Provide the [x, y] coordinate of the cell's center where the given text is located.  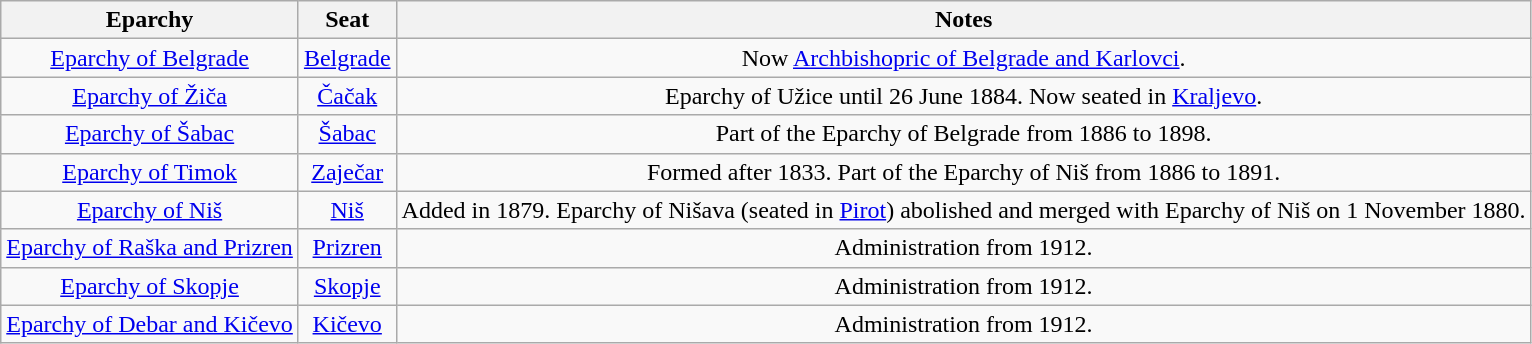
Added in 1879. Eparchy of Nišava (seated in Pirot) abolished and merged with Eparchy of Niš on 1 November 1880. [964, 210]
Belgrade [347, 58]
Eparchy of Belgrade [150, 58]
Prizren [347, 248]
Eparchy of Žiča [150, 96]
Notes [964, 20]
Šabac [347, 134]
Seat [347, 20]
Čačak [347, 96]
Zaječar [347, 172]
Eparchy of Niš [150, 210]
Eparchy of Užice until 26 June 1884. Now seated in Kraljevo. [964, 96]
Part of the Eparchy of Belgrade from 1886 to 1898. [964, 134]
Kičevo [347, 324]
Eparchy of Timok [150, 172]
Eparchy [150, 20]
Eparchy of Debar and Kičevo [150, 324]
Eparchy of Raška and Prizren [150, 248]
Skopje [347, 286]
Now Archbishopric of Belgrade and Karlovci. [964, 58]
Niš [347, 210]
Eparchy of Šabac [150, 134]
Eparchy of Skopje [150, 286]
Formed after 1833. Part of the Eparchy of Niš from 1886 to 1891. [964, 172]
